Locate the cell with the specified text and output its [X, Y] center coordinate. 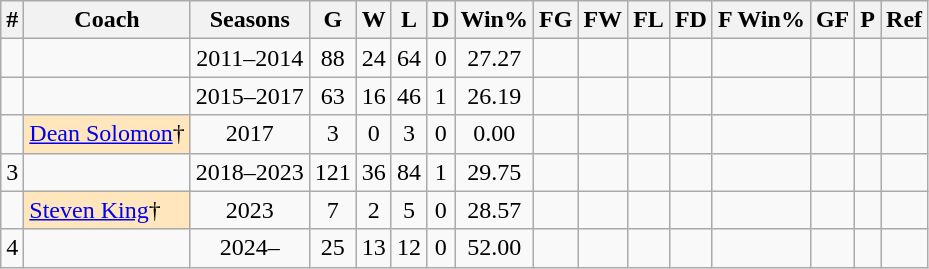
Seasons [250, 20]
Steven King† [107, 210]
F Win% [761, 20]
27.27 [494, 58]
64 [408, 58]
46 [408, 96]
G [332, 20]
FG [556, 20]
2024– [250, 248]
FW [603, 20]
7 [332, 210]
D [440, 20]
88 [332, 58]
121 [332, 172]
16 [374, 96]
P [868, 20]
84 [408, 172]
FD [690, 20]
Ref [904, 20]
2017 [250, 134]
GF [832, 20]
36 [374, 172]
52.00 [494, 248]
29.75 [494, 172]
5 [408, 210]
13 [374, 248]
Dean Solomon† [107, 134]
25 [332, 248]
2015–2017 [250, 96]
L [408, 20]
2018–2023 [250, 172]
12 [408, 248]
2023 [250, 210]
Coach [107, 20]
2011–2014 [250, 58]
2 [374, 210]
63 [332, 96]
4 [12, 248]
26.19 [494, 96]
28.57 [494, 210]
Win% [494, 20]
0.00 [494, 134]
# [12, 20]
W [374, 20]
24 [374, 58]
FL [649, 20]
